Determine the (X, Y) coordinate at the center of the cell enclosing the given text.  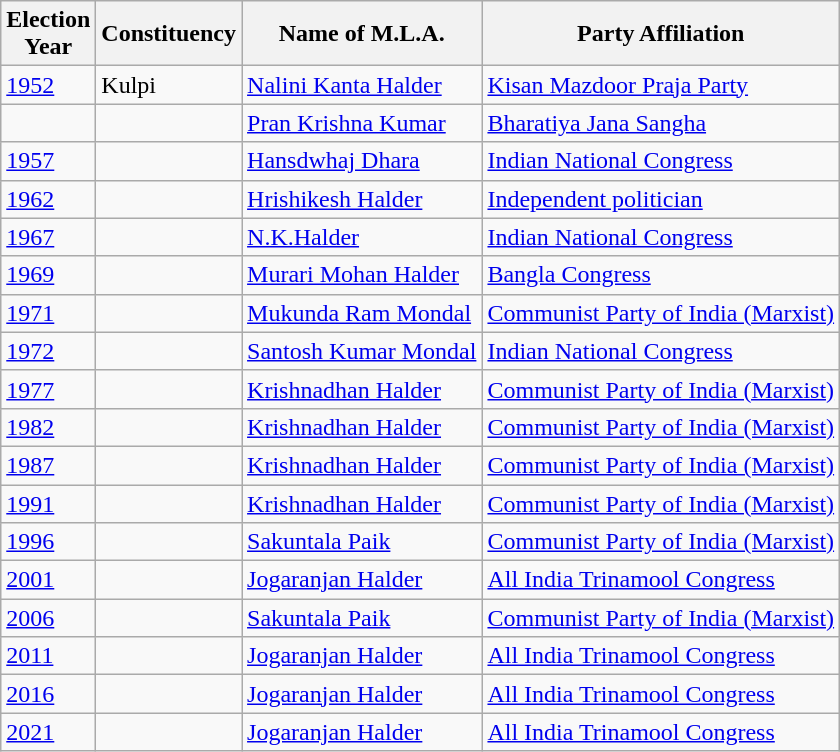
1969 (48, 275)
1977 (48, 389)
1987 (48, 465)
1962 (48, 199)
1952 (48, 85)
Constituency (169, 34)
Election Year (48, 34)
Murari Mohan Halder (362, 275)
2021 (48, 732)
Santosh Kumar Mondal (362, 351)
Hrishikesh Halder (362, 199)
Kisan Mazdoor Praja Party (661, 85)
1957 (48, 161)
1996 (48, 542)
Party Affiliation (661, 34)
1972 (48, 351)
2016 (48, 694)
Pran Krishna Kumar (362, 123)
1991 (48, 503)
2011 (48, 656)
1971 (48, 313)
Bangla Congress (661, 275)
1982 (48, 427)
Hansdwhaj Dhara (362, 161)
Mukunda Ram Mondal (362, 313)
Nalini Kanta Halder (362, 85)
2006 (48, 618)
1967 (48, 237)
2001 (48, 580)
Bharatiya Jana Sangha (661, 123)
Name of M.L.A. (362, 34)
Independent politician (661, 199)
N.K.Halder (362, 237)
Kulpi (169, 85)
